Determine the [x, y] coordinate at the center of the cell enclosing the given text.  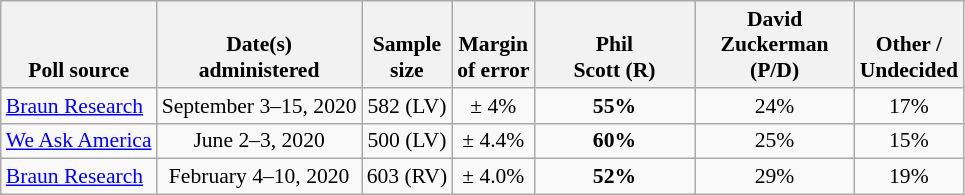
June 2–3, 2020 [260, 141]
± 4% [493, 106]
19% [909, 177]
582 (LV) [408, 106]
± 4.4% [493, 141]
DavidZuckerman (P/D) [774, 44]
17% [909, 106]
52% [614, 177]
Samplesize [408, 44]
60% [614, 141]
September 3–15, 2020 [260, 106]
We Ask America [79, 141]
25% [774, 141]
603 (RV) [408, 177]
500 (LV) [408, 141]
Date(s)administered [260, 44]
± 4.0% [493, 177]
PhilScott (R) [614, 44]
Poll source [79, 44]
15% [909, 141]
February 4–10, 2020 [260, 177]
Other /Undecided [909, 44]
24% [774, 106]
55% [614, 106]
Marginof error [493, 44]
29% [774, 177]
